Detect which cell encompasses the target text, then output its [X, Y] center coordinate. 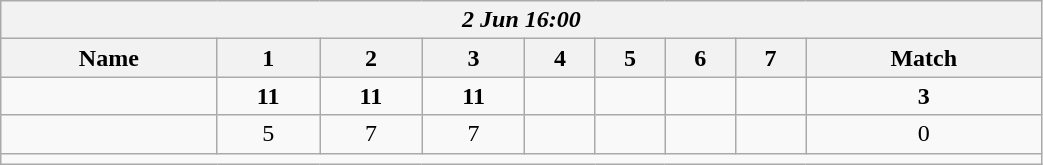
Name [109, 58]
6 [700, 58]
Match [924, 58]
2 Jun 16:00 [522, 20]
4 [560, 58]
0 [924, 134]
1 [268, 58]
2 [372, 58]
